Search for the cell housing the specified text and yield its (x, y) center coordinate. 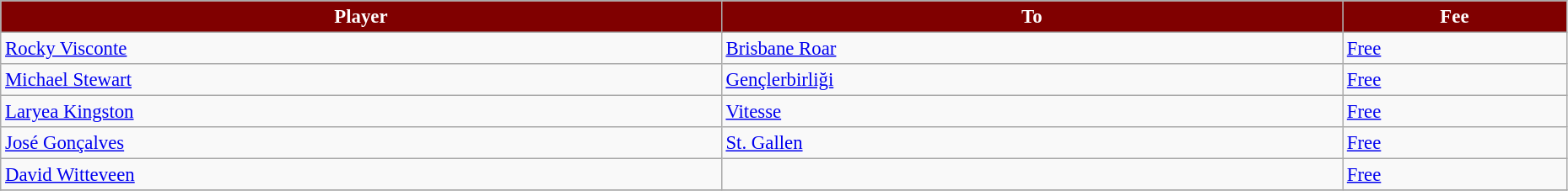
Rocky Visconte (361, 49)
Brisbane Roar (1032, 49)
Gençlerbirliği (1032, 80)
St. Gallen (1032, 143)
José Gonçalves (361, 143)
Michael Stewart (361, 80)
Laryea Kingston (361, 112)
Fee (1455, 17)
Player (361, 17)
To (1032, 17)
Vitesse (1032, 112)
David Witteveen (361, 175)
